Identify which cell holds the provided text, then report its (X, Y) central coordinate. 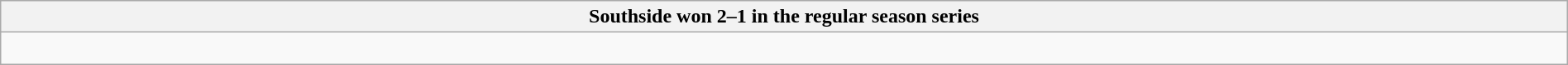
Southside won 2–1 in the regular season series (784, 17)
